Pinpoint the cell where the given text exists, returning its [x, y] midpoint coordinate. 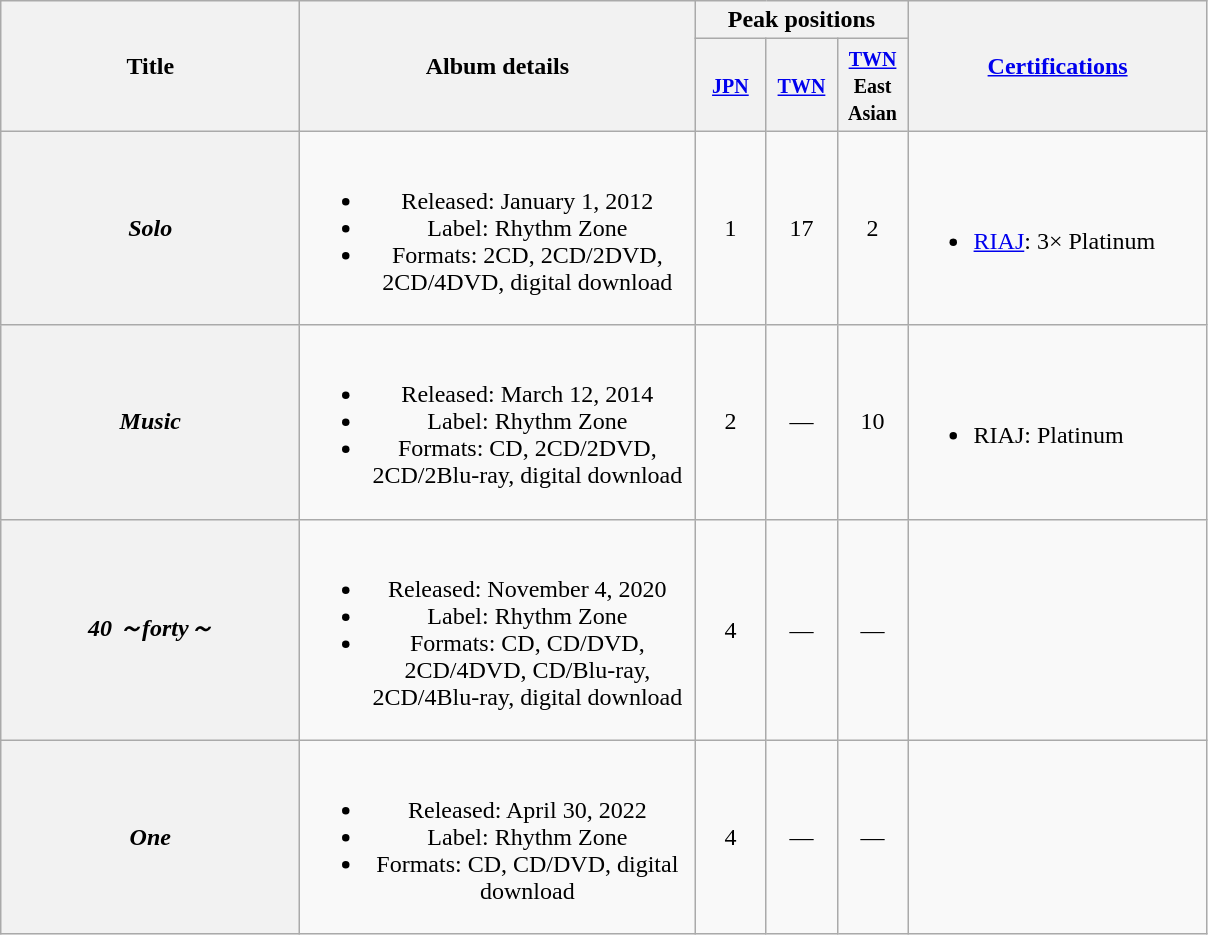
Released: November 4, 2020 Label: Rhythm ZoneFormats: CD, CD/DVD, 2CD/4DVD, CD/Blu-ray, 2CD/4Blu-ray, digital download [498, 630]
10 [872, 422]
Certifications [1058, 66]
1 [730, 228]
Released: March 12, 2014 Label: Rhythm ZoneFormats: CD, 2CD/2DVD, 2CD/2Blu-ray, digital download [498, 422]
Music [150, 422]
RIAJ: Platinum [1058, 422]
Title [150, 66]
RIAJ: 3× Platinum [1058, 228]
Album details [498, 66]
One [150, 837]
Solo [150, 228]
TWN [802, 85]
Released: January 1, 2012 Label: Rhythm ZoneFormats: 2CD, 2CD/2DVD, 2CD/4DVD, digital download [498, 228]
JPN [730, 85]
Released: April 30, 2022Label: Rhythm ZoneFormats: CD, CD/DVD, digital download [498, 837]
40 ～forty～ [150, 630]
TWN East Asian [872, 85]
Peak positions [802, 20]
17 [802, 228]
